Extract the (X, Y) coordinate from the center of the cell holding the provided text.  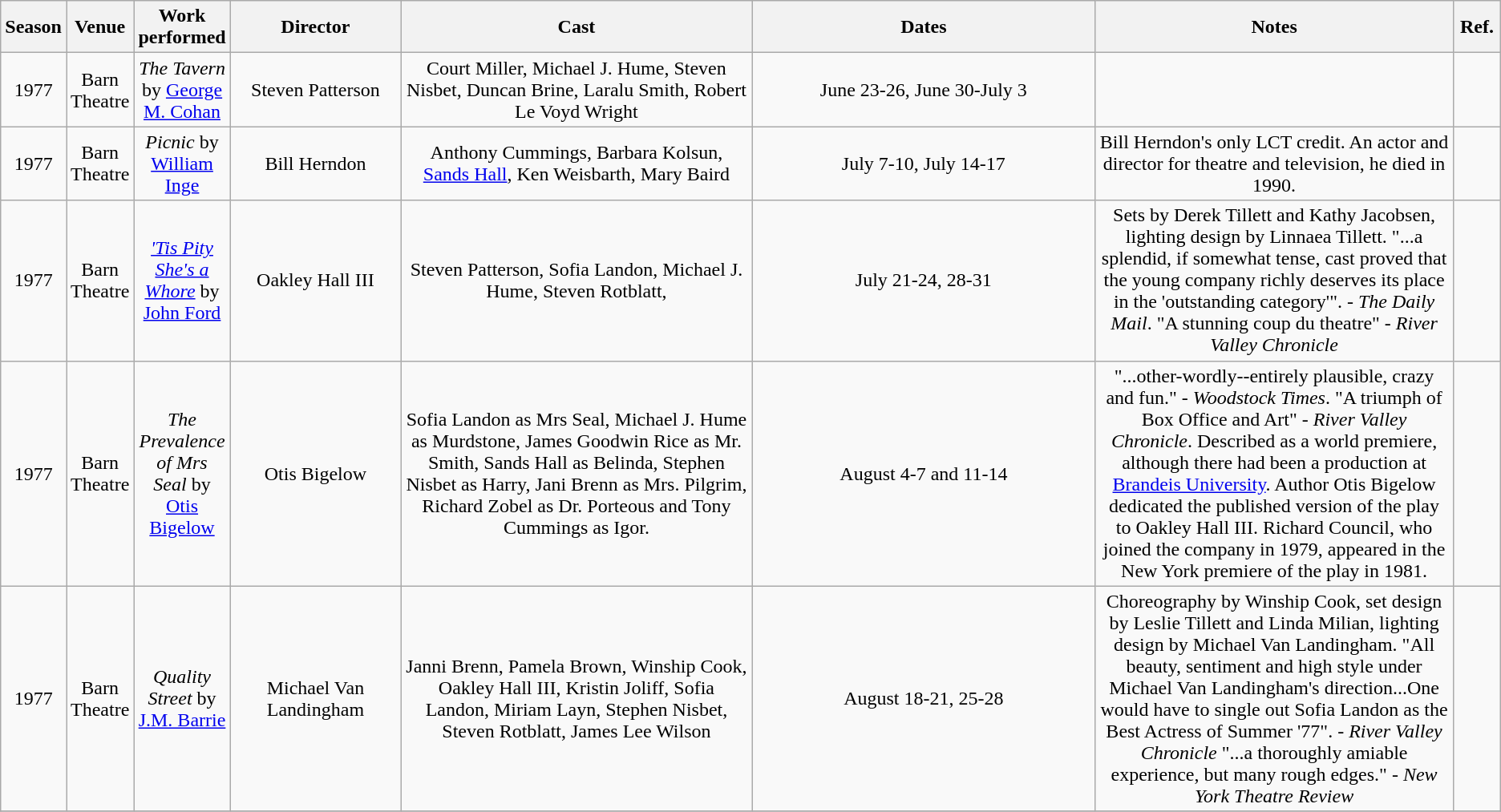
Director (315, 27)
Dates (924, 27)
Quality Street by J.M. Barrie (182, 699)
Season (34, 27)
Picnic by William Inge (182, 164)
Bill Herndon's only LCT credit. An actor and director for theatre and television, he died in 1990. (1273, 164)
Court Miller, Michael J. Hume, Steven Nisbet, Duncan Brine, Laralu Smith, Robert Le Voyd Wright (577, 90)
Bill Herndon (315, 164)
Work performed (182, 27)
August 18-21, 25-28 (924, 699)
The Tavern by George M. Cohan (182, 90)
July 21-24, 28-31 (924, 281)
Michael Van Landingham (315, 699)
Steven Patterson (315, 90)
Otis Bigelow (315, 473)
June 23-26, June 30-July 3 (924, 90)
Cast (577, 27)
August 4-7 and 11-14 (924, 473)
Oakley Hall III (315, 281)
'Tis Pity She's a Whore by John Ford (182, 281)
The Prevalence of Mrs Seal by Otis Bigelow (182, 473)
Anthony Cummings, Barbara Kolsun, Sands Hall, Ken Weisbarth, Mary Baird (577, 164)
Ref. (1477, 27)
Steven Patterson, Sofia Landon, Michael J. Hume, Steven Rotblatt, (577, 281)
Notes (1273, 27)
Venue (99, 27)
July 7-10, July 14-17 (924, 164)
